For the text-containing cell, return its midpoint in [x, y] coordinate format. 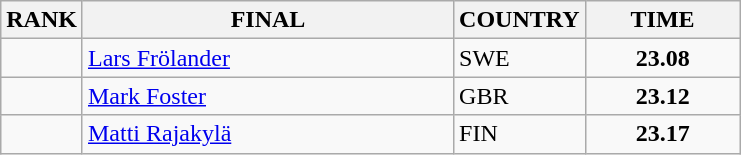
GBR [520, 96]
Mark Foster [268, 96]
FIN [520, 134]
Matti Rajakylä [268, 134]
Lars Frölander [268, 58]
23.12 [662, 96]
RANK [42, 20]
23.08 [662, 58]
SWE [520, 58]
COUNTRY [520, 20]
23.17 [662, 134]
TIME [662, 20]
FINAL [268, 20]
